Capture the cell that displays the provided text and extract its (X, Y) central coordinate. 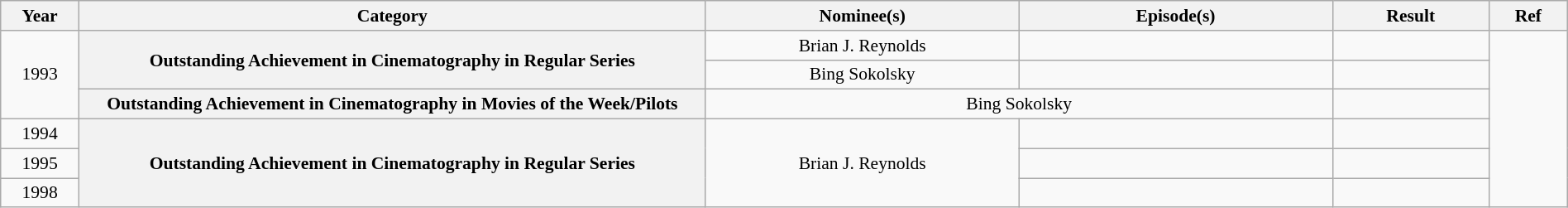
Outstanding Achievement in Cinematography in Movies of the Week/Pilots (392, 104)
Episode(s) (1176, 16)
1993 (40, 75)
Category (392, 16)
Year (40, 16)
1995 (40, 163)
Result (1411, 16)
1998 (40, 193)
1994 (40, 134)
Nominee(s) (862, 16)
Ref (1528, 16)
